Find where the given text appears and provide that cell's center as [X, Y] coordinate. 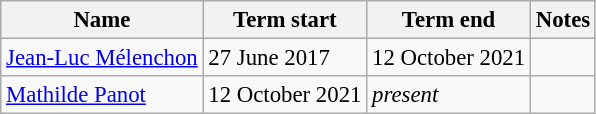
Mathilde Panot [102, 95]
Notes [562, 20]
Term end [449, 20]
Term start [285, 20]
Name [102, 20]
Jean-Luc Mélenchon [102, 58]
27 June 2017 [285, 58]
present [449, 95]
